From the cell containing the given text, extract its center point as [x, y] coordinate. 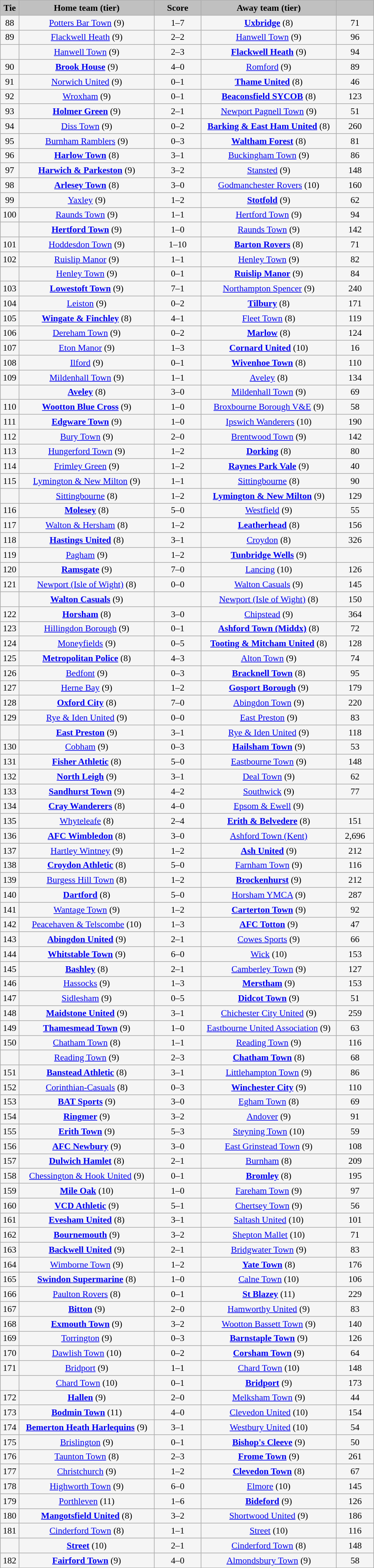
AFC Wimbledon (8) [87, 836]
Chipstead (9) [269, 614]
16 [355, 348]
190 [355, 422]
Romford (9) [269, 67]
Swindon Supermarine (8) [87, 1280]
131 [10, 762]
166 [10, 1294]
Leatherhead (8) [269, 525]
Wick (10) [269, 954]
Bury Town (9) [87, 437]
137 [10, 851]
143 [10, 940]
Hamworthy United (9) [269, 1309]
Sidlesham (9) [87, 999]
Banstead Athletic (8) [87, 1072]
44 [355, 1398]
Alton Town (9) [269, 659]
Arlesey Town (8) [87, 186]
Brook House (9) [87, 67]
4–1 [177, 318]
54 [355, 1427]
Bromley (8) [269, 1176]
Saltash United (10) [269, 1220]
109 [10, 378]
Bideford (9) [269, 1501]
Hallen (9) [87, 1398]
Clevedon United (10) [269, 1413]
168 [10, 1324]
Chertsey Town (9) [269, 1206]
7–1 [177, 289]
104 [10, 304]
259 [355, 1014]
Thamesmead Town (9) [87, 1028]
Tie [10, 8]
East Grinstead Town (9) [269, 1146]
59 [355, 1132]
Bodmin Town (11) [87, 1413]
164 [10, 1265]
Elmore (10) [269, 1487]
99 [10, 200]
Wimborne Town (9) [87, 1265]
130 [10, 747]
Marlow (8) [269, 333]
Tooting & Mitcham United (8) [269, 644]
Littlehampton Town (9) [269, 1072]
Almondsbury Town (9) [269, 1561]
Exmouth Town (9) [87, 1324]
Gosport Borough (9) [269, 688]
Stansted (9) [269, 171]
Horsham YMCA (9) [269, 895]
Dartford (8) [87, 895]
162 [10, 1235]
Hillingdon Borough (9) [87, 629]
161 [10, 1220]
Croydon (8) [269, 540]
Waltham Forest (8) [269, 141]
1–6 [177, 1501]
167 [10, 1309]
Mile Oak (10) [87, 1191]
147 [10, 999]
Wingate & Finchley (8) [87, 318]
174 [10, 1427]
178 [10, 1487]
195 [355, 1176]
Moneyfields (9) [87, 644]
Beaconsfield SYCOB (8) [269, 97]
Eastbourne United Association (9) [269, 1028]
Farnham Town (9) [269, 865]
Erith & Belvedere (8) [269, 821]
175 [10, 1442]
88 [10, 23]
Merstham (9) [269, 984]
Bridgwater Town (9) [269, 1250]
Peacehaven & Telscombe (10) [87, 925]
North Leigh (9) [87, 777]
Norwich United (9) [87, 82]
Frome Town (9) [269, 1457]
Newport Pagnell Town (9) [269, 112]
Lancing (10) [269, 570]
BAT Sports (9) [87, 1102]
113 [10, 452]
182 [10, 1561]
Cornard United (10) [269, 348]
117 [10, 525]
Tilbury (8) [269, 304]
98 [10, 186]
Eton Manor (9) [87, 348]
169 [10, 1338]
Wivenhoe Town (8) [269, 363]
Stotfold (9) [269, 200]
Diss Town (9) [87, 126]
122 [10, 614]
172 [10, 1398]
Tunbridge Wells (9) [269, 555]
Wootton Blue Cross (9) [87, 407]
53 [355, 747]
Epsom & Ewell (9) [269, 806]
VCD Athletic (9) [87, 1206]
Westfield (9) [269, 510]
102 [10, 259]
Horsham (8) [87, 614]
Oxford City (8) [87, 703]
Ipswich Wanderers (10) [269, 422]
Burnham (8) [269, 1161]
Shortwood United (9) [269, 1516]
46 [355, 82]
Wootton Bassett Town (9) [269, 1324]
Bashley (8) [87, 969]
Hoddesdon Town (9) [87, 244]
Barton Rovers (8) [269, 244]
260 [355, 126]
Erith Town (9) [87, 1132]
Fairford Town (9) [87, 1561]
121 [10, 585]
133 [10, 791]
Potters Bar Town (9) [87, 23]
112 [10, 437]
Backwell United (9) [87, 1250]
Bishop's Cleeve (9) [269, 1442]
141 [10, 910]
67 [355, 1472]
72 [355, 629]
Thame United (8) [269, 82]
107 [10, 348]
40 [355, 466]
Burgess Hill Town (8) [87, 880]
Leiston (9) [87, 304]
Porthleven (11) [87, 1501]
Hailsham Town (9) [269, 747]
Melksham Town (9) [269, 1398]
Lowestoft Town (9) [87, 289]
Brockenhurst (9) [269, 880]
Abingdon United (9) [87, 940]
81 [355, 141]
Eastbourne Town (9) [269, 762]
Yate Town (8) [269, 1265]
135 [10, 821]
120 [10, 570]
144 [10, 954]
Deal Town (9) [269, 777]
Bracknell Town (8) [269, 673]
50 [355, 1442]
Maidstone United (9) [87, 1014]
220 [355, 703]
Highworth Town (9) [87, 1487]
63 [355, 1028]
Chichester City United (9) [269, 1014]
326 [355, 540]
Mangotsfield United (8) [87, 1516]
Abingdon Town (9) [269, 703]
2–2 [177, 37]
Score [177, 8]
55 [355, 510]
1–7 [177, 23]
287 [355, 895]
186 [355, 1516]
Metropolitan Police (8) [87, 659]
Hungerford Town (9) [87, 452]
5–3 [177, 1132]
159 [10, 1191]
Raynes Park Vale (9) [269, 466]
1–10 [177, 244]
Calne Town (10) [269, 1280]
64 [355, 1353]
163 [10, 1250]
Brislington (9) [87, 1442]
Buckingham Town (9) [269, 156]
Pagham (9) [87, 555]
Dereham Town (9) [87, 333]
Uxbridge (8) [269, 23]
Wroxham (9) [87, 97]
Holmer Green (9) [87, 112]
4–3 [177, 659]
240 [355, 289]
170 [10, 1353]
261 [355, 1457]
Chessington & Hook United (9) [87, 1176]
Ringmer (9) [87, 1117]
Northampton Spencer (9) [269, 289]
2–4 [177, 821]
Ramsgate (9) [87, 570]
Winchester City (9) [269, 1087]
47 [355, 925]
180 [10, 1516]
138 [10, 865]
Evesham United (8) [87, 1220]
115 [10, 481]
Paulton Rovers (8) [87, 1294]
Molesey (8) [87, 510]
Fareham Town (9) [269, 1191]
AFC Totton (9) [269, 925]
84 [355, 274]
364 [355, 614]
5–1 [177, 1206]
114 [10, 466]
Westbury United (10) [269, 1427]
Cray Wanderers (8) [87, 806]
68 [355, 1058]
Taunton Town (8) [87, 1457]
Christchurch (9) [87, 1472]
Whyteleafe (8) [87, 821]
125 [10, 659]
Ashford Town (Middx) (8) [269, 629]
Croydon Athletic (8) [87, 865]
Corinthian-Casuals (8) [87, 1087]
2,696 [355, 836]
80 [355, 452]
Home team (tier) [87, 8]
229 [355, 1294]
Cobham (9) [87, 747]
Whitstable Town (9) [87, 954]
Wantage Town (9) [87, 910]
Barking & East Ham United (8) [269, 126]
Steyning Town (10) [269, 1132]
Hastings United (8) [87, 540]
158 [10, 1176]
Bedfont (9) [87, 673]
Fleet Town (8) [269, 318]
132 [10, 777]
74 [355, 659]
149 [10, 1028]
146 [10, 984]
103 [10, 289]
Ash United (9) [269, 851]
Andover (9) [269, 1117]
152 [10, 1087]
Godmanchester Rovers (10) [269, 186]
139 [10, 880]
Sandhurst Town (9) [87, 791]
209 [355, 1161]
111 [10, 422]
136 [10, 836]
Hartley Wintney (9) [87, 851]
Clevedon Town (8) [269, 1472]
St Blazey (11) [269, 1294]
Away team (tier) [269, 8]
56 [355, 1206]
Bournemouth (9) [87, 1235]
77 [355, 791]
Herne Bay (9) [87, 688]
105 [10, 318]
Didcot Town (9) [269, 999]
Edgware Town (9) [87, 422]
Ashford Town (Kent) [269, 836]
Torrington (9) [87, 1338]
Yaxley (9) [87, 200]
Burnham Ramblers (9) [87, 141]
Harlow Town (8) [87, 156]
177 [10, 1472]
Camberley Town (9) [269, 969]
Brentwood Town (9) [269, 437]
Barnstaple Town (9) [269, 1338]
Corsham Town (9) [269, 1353]
Dorking (8) [269, 452]
Broxbourne Borough V&E (9) [269, 407]
Hassocks (9) [87, 984]
Southwick (9) [269, 791]
Egham Town (8) [269, 1102]
82 [355, 259]
Bitton (9) [87, 1309]
Cowes Sports (9) [269, 940]
66 [355, 940]
157 [10, 1161]
93 [10, 112]
Bemerton Heath Harlequins (9) [87, 1427]
Walton & Hersham (8) [87, 525]
100 [10, 215]
Dulwich Hamlet (8) [87, 1161]
Carterton Town (9) [269, 910]
Fisher Athletic (8) [87, 762]
AFC Newbury (9) [87, 1146]
Frimley Green (9) [87, 466]
Shepton Mallet (10) [269, 1235]
165 [10, 1280]
155 [10, 1132]
Harwich & Parkeston (9) [87, 171]
4–2 [177, 791]
Dawlish Town (10) [87, 1353]
181 [10, 1531]
Ilford (9) [87, 363]
